Return [x, y] of the center of cell containing provided text 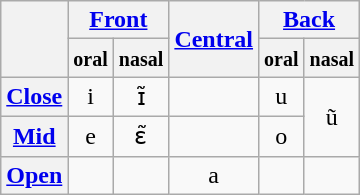
Close [34, 97]
i [90, 97]
ũ [332, 116]
o [282, 136]
Back [310, 20]
Mid [34, 136]
Open [34, 175]
u [282, 97]
a [214, 175]
e [90, 136]
Front [118, 20]
Central [214, 39]
ɪ̃ [141, 97]
ɛ̃ [141, 136]
